Provide the [X, Y] coordinate of the cell's center where the given text is located.  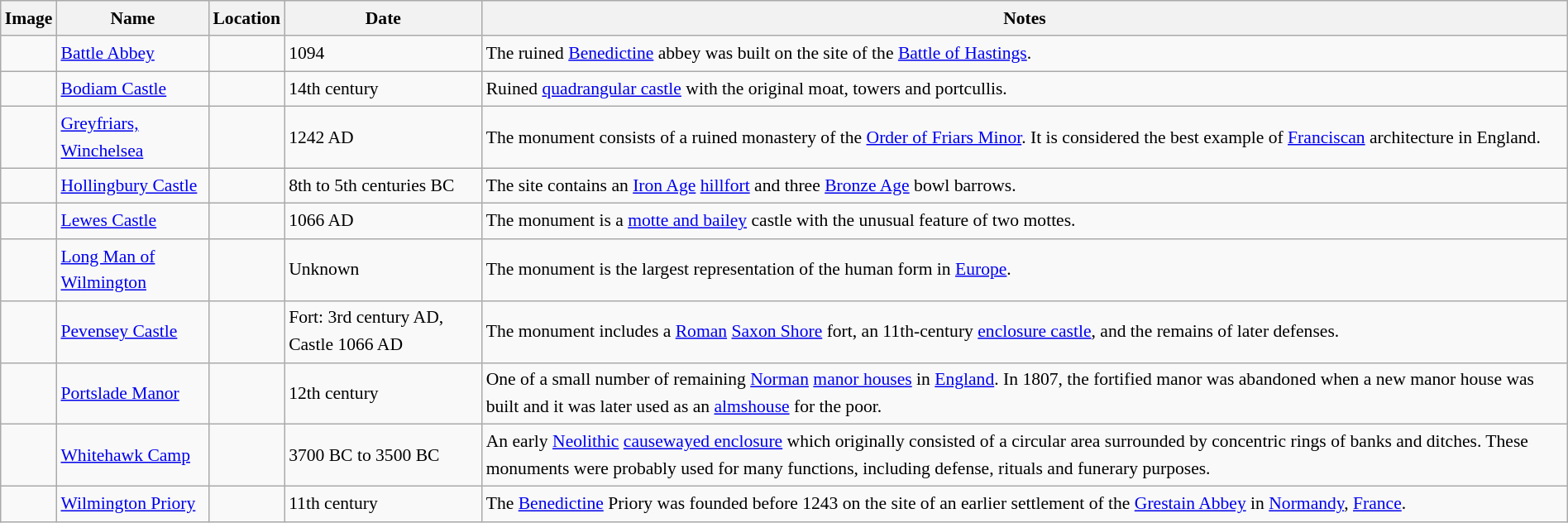
Battle Abbey [132, 55]
Lewes Castle [132, 222]
Hollingbury Castle [132, 187]
1094 [384, 55]
The monument is the largest representation of the human form in Europe. [1025, 270]
The site contains an Iron Age hillfort and three Bronze Age bowl barrows. [1025, 187]
Bodiam Castle [132, 89]
Greyfriars, Winchelsea [132, 137]
Location [246, 18]
The monument consists of a ruined monastery of the Order of Friars Minor. It is considered the best example of Franciscan architecture in England. [1025, 137]
The Benedictine Priory was founded before 1243 on the site of an earlier settlement of the Grestain Abbey in Normandy, France. [1025, 505]
Long Man of Wilmington [132, 270]
1242 AD [384, 137]
Ruined quadrangular castle with the original moat, towers and portcullis. [1025, 89]
Unknown [384, 270]
1066 AD [384, 222]
14th century [384, 89]
The monument includes a Roman Saxon Shore fort, an 11th-century enclosure castle, and the remains of later defenses. [1025, 333]
Whitehawk Camp [132, 455]
The ruined Benedictine abbey was built on the site of the Battle of Hastings. [1025, 55]
3700 BC to 3500 BC [384, 455]
The monument is a motte and bailey castle with the unusual feature of two mottes. [1025, 222]
Name [132, 18]
11th century [384, 505]
Date [384, 18]
Pevensey Castle [132, 333]
Portslade Manor [132, 394]
8th to 5th centuries BC [384, 187]
Notes [1025, 18]
Wilmington Priory [132, 505]
Image [29, 18]
12th century [384, 394]
Fort: 3rd century AD, Castle 1066 AD [384, 333]
